From the cell containing the given text, extract its center point as (x, y) coordinate. 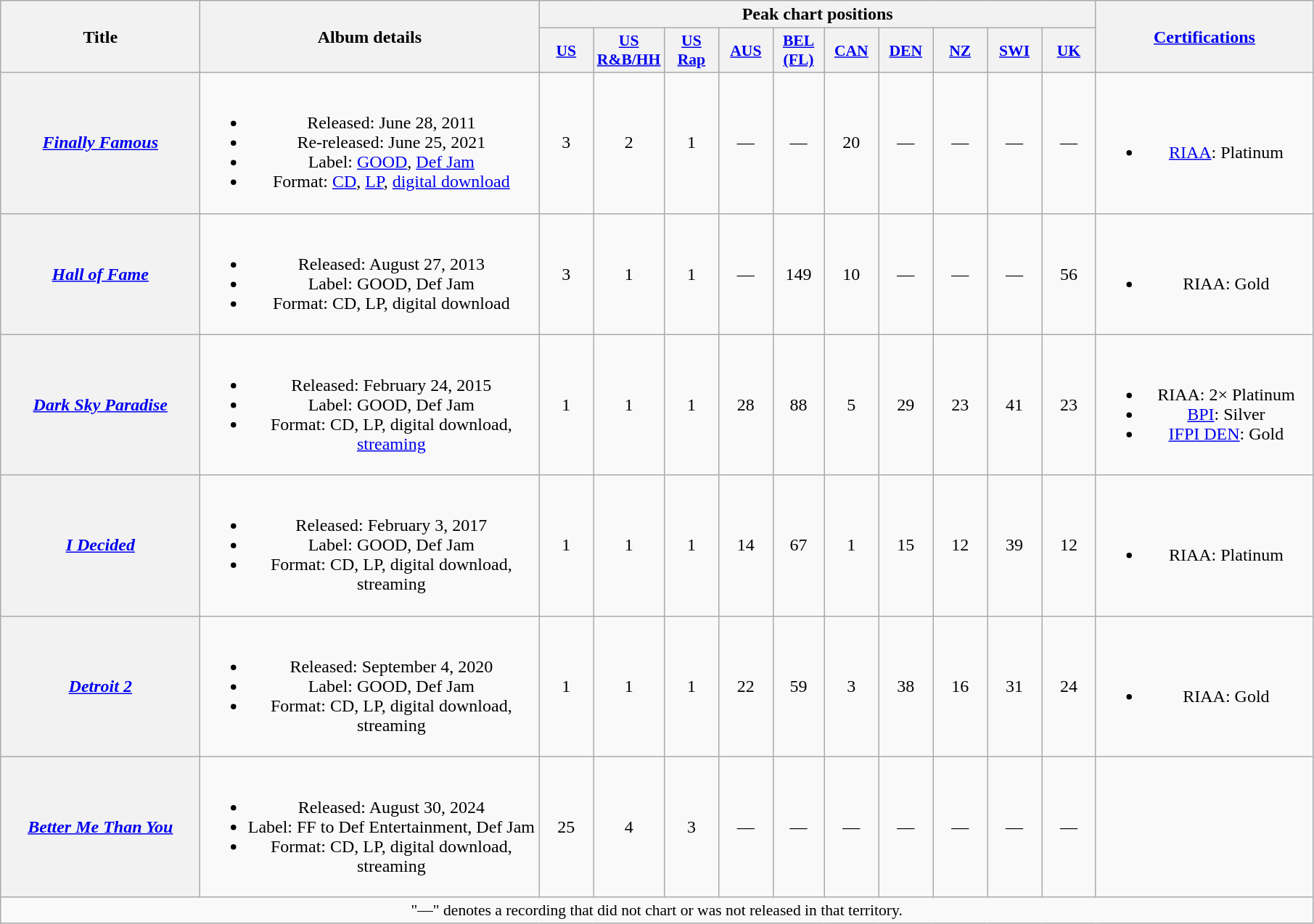
Released: September 4, 2020Label: GOOD, Def JamFormat: CD, LP, digital download, streaming (370, 686)
25 (566, 827)
Released: February 24, 2015Label: GOOD, Def JamFormat: CD, LP, digital download, streaming (370, 405)
15 (906, 545)
88 (798, 405)
Detroit 2 (100, 686)
I Decided (100, 545)
59 (798, 686)
20 (852, 143)
Better Me Than You (100, 827)
28 (746, 405)
Peak chart positions (818, 15)
Released: February 3, 2017Label: GOOD, Def JamFormat: CD, LP, digital download, streaming (370, 545)
5 (852, 405)
29 (906, 405)
SWI (1014, 51)
AUS (746, 51)
RIAA: 2× PlatinumBPI: SilverIFPI DEN: Gold (1204, 405)
"—" denotes a recording that did not chart or was not released in that territory. (657, 910)
149 (798, 274)
31 (1014, 686)
10 (852, 274)
Title (100, 36)
Released: August 27, 2013 Label: GOOD, Def JamFormat: CD, LP, digital download (370, 274)
2 (629, 143)
CAN (852, 51)
USR&B/HH (629, 51)
38 (906, 686)
Finally Famous (100, 143)
Hall of Fame (100, 274)
Released: June 28, 2011 Re-released: June 25, 2021Label: GOOD, Def JamFormat: CD, LP, digital download (370, 143)
56 (1069, 274)
UK (1069, 51)
Released: August 30, 2024Label: FF to Def Entertainment, Def JamFormat: CD, LP, digital download, streaming (370, 827)
NZ (961, 51)
16 (961, 686)
24 (1069, 686)
67 (798, 545)
4 (629, 827)
US (566, 51)
USRap (691, 51)
Dark Sky Paradise (100, 405)
DEN (906, 51)
14 (746, 545)
39 (1014, 545)
22 (746, 686)
Album details (370, 36)
BEL(FL) (798, 51)
Certifications (1204, 36)
41 (1014, 405)
